For the text-containing cell, return its midpoint in [x, y] coordinate format. 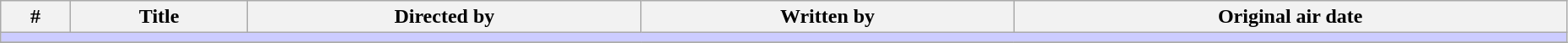
Title [159, 17]
Directed by [445, 17]
Written by [827, 17]
# [35, 17]
Original air date [1291, 17]
